From the cell containing the given text, extract its center point as [X, Y] coordinate. 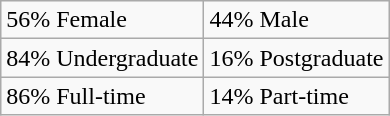
86% Full-time [102, 96]
14% Part-time [296, 96]
56% Female [102, 20]
16% Postgraduate [296, 58]
44% Male [296, 20]
84% Undergraduate [102, 58]
